Extract the [X, Y] coordinate from the center of the cell holding the provided text.  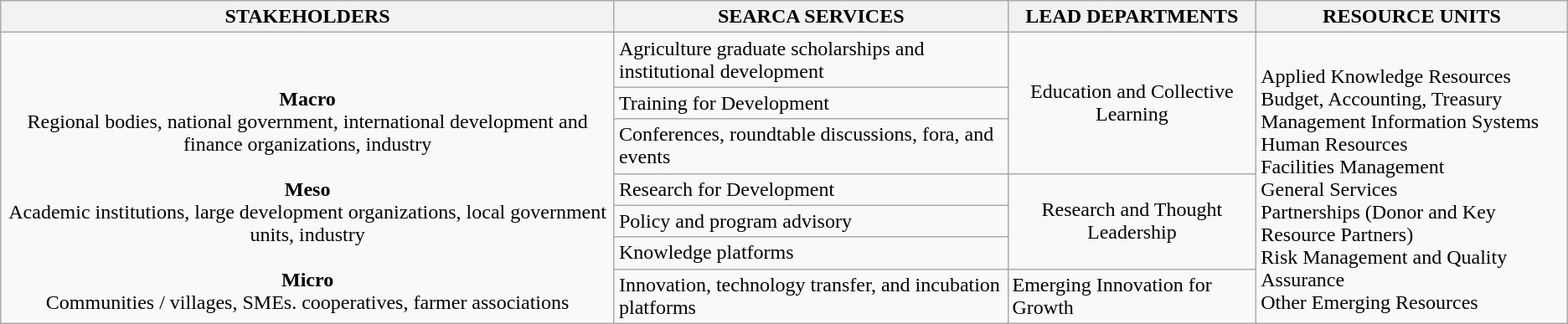
Education and Collective Learning [1132, 103]
RESOURCE UNITS [1412, 17]
LEAD DEPARTMENTS [1132, 17]
Innovation, technology transfer, and incubation platforms [811, 296]
Emerging Innovation for Growth [1132, 296]
Agriculture graduate scholarships and institutional development [811, 60]
STAKEHOLDERS [308, 17]
Training for Development [811, 103]
Knowledge platforms [811, 253]
Research for Development [811, 189]
Policy and program advisory [811, 221]
Research and Thought Leadership [1132, 221]
SEARCA SERVICES [811, 17]
Conferences, roundtable discussions, fora, and events [811, 146]
